Identify which cell holds the provided text, then report its [x, y] central coordinate. 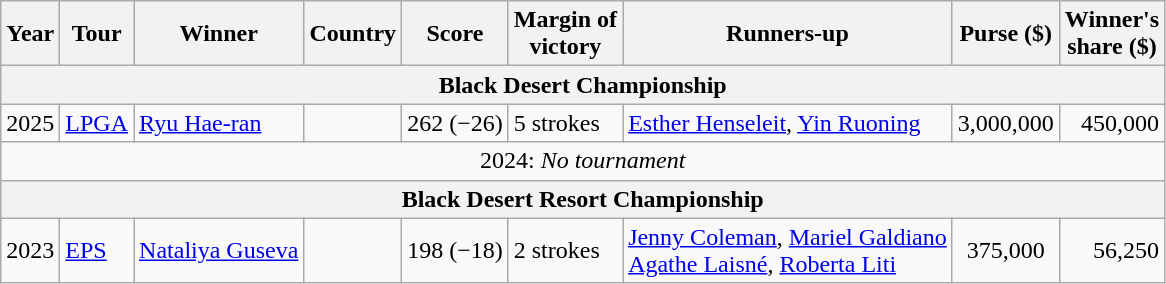
2024: No tournament [583, 161]
Ryu Hae-ran [219, 123]
Country [353, 34]
LPGA [97, 123]
3,000,000 [1006, 123]
Score [456, 34]
198 (−18) [456, 250]
Tour [97, 34]
Esther Henseleit, Yin Ruoning [788, 123]
Winner'sshare ($) [1112, 34]
262 (−26) [456, 123]
2 strokes [565, 250]
Purse ($) [1006, 34]
375,000 [1006, 250]
Year [30, 34]
2023 [30, 250]
Nataliya Guseva [219, 250]
5 strokes [565, 123]
56,250 [1112, 250]
Margin ofvictory [565, 34]
Winner [219, 34]
Black Desert Championship [583, 85]
Black Desert Resort Championship [583, 199]
Runners-up [788, 34]
EPS [97, 250]
2025 [30, 123]
Jenny Coleman, Mariel Galdiano Agathe Laisné, Roberta Liti [788, 250]
450,000 [1112, 123]
